From the cell containing the given text, extract its center point as [X, Y] coordinate. 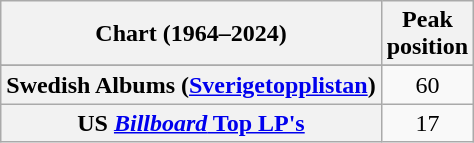
60 [427, 85]
17 [427, 123]
US Billboard Top LP's [191, 123]
Peakposition [427, 34]
Chart (1964–2024) [191, 34]
Swedish Albums (Sverigetopplistan) [191, 85]
